Identify which cell holds the provided text, then report its (X, Y) central coordinate. 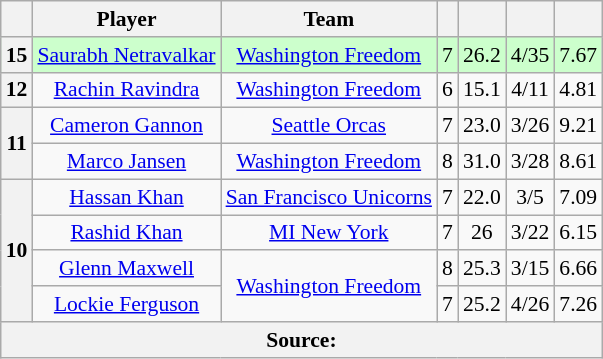
7.67 (578, 55)
31.0 (482, 162)
Hassan Khan (126, 197)
San Francisco Unicorns (329, 197)
Seattle Orcas (329, 126)
6.15 (578, 233)
26.2 (482, 55)
MI New York (329, 233)
25.2 (482, 304)
Team (329, 19)
3/22 (530, 233)
Saurabh Netravalkar (126, 55)
11 (17, 144)
Rachin Ravindra (126, 90)
12 (17, 90)
3/15 (530, 269)
22.0 (482, 197)
Marco Jansen (126, 162)
10 (17, 250)
9.21 (578, 126)
4.81 (578, 90)
6 (448, 90)
25.3 (482, 269)
8.61 (578, 162)
15 (17, 55)
Cameron Gannon (126, 126)
Source: (302, 340)
4/35 (530, 55)
Player (126, 19)
26 (482, 233)
7.26 (578, 304)
15.1 (482, 90)
Rashid Khan (126, 233)
Glenn Maxwell (126, 269)
23.0 (482, 126)
3/26 (530, 126)
Lockie Ferguson (126, 304)
3/28 (530, 162)
6.66 (578, 269)
3/5 (530, 197)
4/26 (530, 304)
4/11 (530, 90)
7.09 (578, 197)
